Extract the [X, Y] coordinate from the center of the cell holding the provided text.  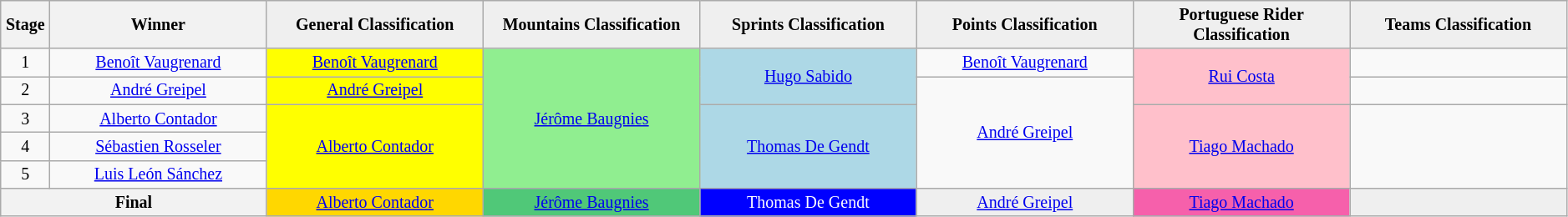
Mountains Classification [591, 25]
Sébastien Rosseler [159, 147]
Stage [25, 25]
Hugo Sabido [809, 77]
3 [25, 119]
Winner [159, 25]
Final [134, 202]
Sprints Classification [809, 25]
1 [25, 63]
Points Classification [1024, 25]
2 [25, 90]
Portuguese Rider Classification [1241, 25]
Luis León Sánchez [159, 174]
Teams Classification [1459, 25]
Rui Costa [1241, 77]
General Classification [374, 25]
4 [25, 147]
5 [25, 174]
